Identify which cell holds the provided text, then report its (X, Y) central coordinate. 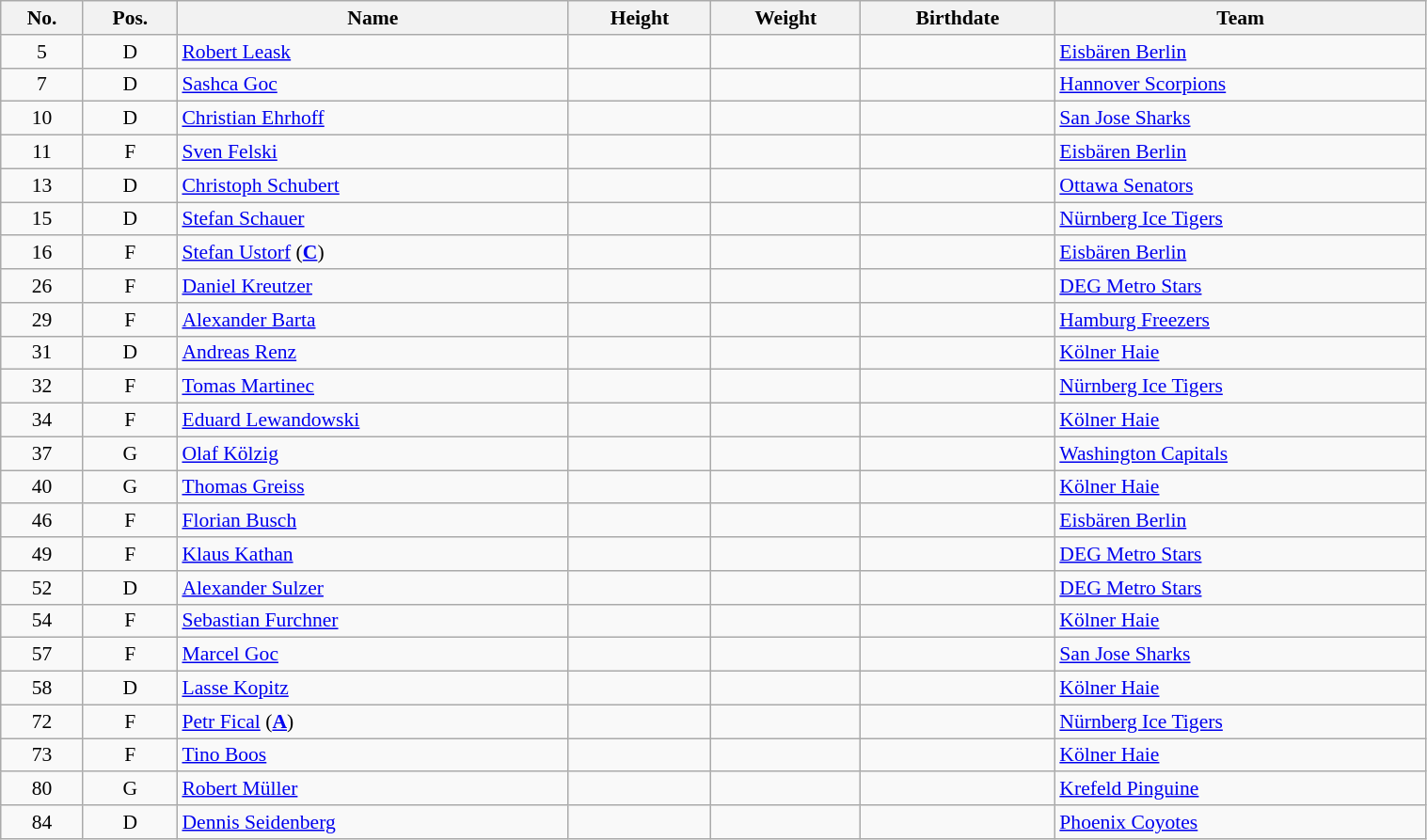
Klaus Kathan (373, 554)
Christian Ehrhoff (373, 119)
11 (42, 152)
Tomas Martinec (373, 387)
49 (42, 554)
15 (42, 219)
Robert Leask (373, 52)
Birthdate (958, 18)
Christoph Schubert (373, 185)
Height (640, 18)
Washington Capitals (1240, 453)
Sebastian Furchner (373, 621)
Sven Felski (373, 152)
Daniel Kreutzer (373, 286)
Hannover Scorpions (1240, 85)
Olaf Kölzig (373, 453)
Sashca Goc (373, 85)
57 (42, 655)
Pos. (130, 18)
34 (42, 420)
46 (42, 521)
Marcel Goc (373, 655)
Alexander Barta (373, 320)
Andreas Renz (373, 353)
80 (42, 789)
Thomas Greiss (373, 487)
Tino Boos (373, 755)
40 (42, 487)
73 (42, 755)
31 (42, 353)
7 (42, 85)
Name (373, 18)
Dennis Seidenberg (373, 822)
5 (42, 52)
Team (1240, 18)
Eduard Lewandowski (373, 420)
37 (42, 453)
29 (42, 320)
Stefan Schauer (373, 219)
10 (42, 119)
Ottawa Senators (1240, 185)
No. (42, 18)
Hamburg Freezers (1240, 320)
26 (42, 286)
Phoenix Coyotes (1240, 822)
Robert Müller (373, 789)
Alexander Sulzer (373, 588)
Petr Fical (A) (373, 721)
58 (42, 689)
54 (42, 621)
Krefeld Pinguine (1240, 789)
16 (42, 253)
13 (42, 185)
Weight (786, 18)
Stefan Ustorf (C) (373, 253)
84 (42, 822)
72 (42, 721)
32 (42, 387)
Florian Busch (373, 521)
52 (42, 588)
Lasse Kopitz (373, 689)
